Determine the [x, y] coordinate at the center of the cell enclosing the given text.  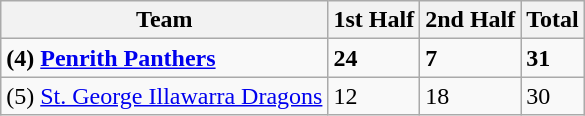
12 [374, 96]
7 [470, 58]
Team [164, 20]
1st Half [374, 20]
Total [553, 20]
31 [553, 58]
30 [553, 96]
18 [470, 96]
2nd Half [470, 20]
24 [374, 58]
(5) St. George Illawarra Dragons [164, 96]
(4) Penrith Panthers [164, 58]
